Return the [x, y] coordinate for the center point of the cell that contains the specified text.  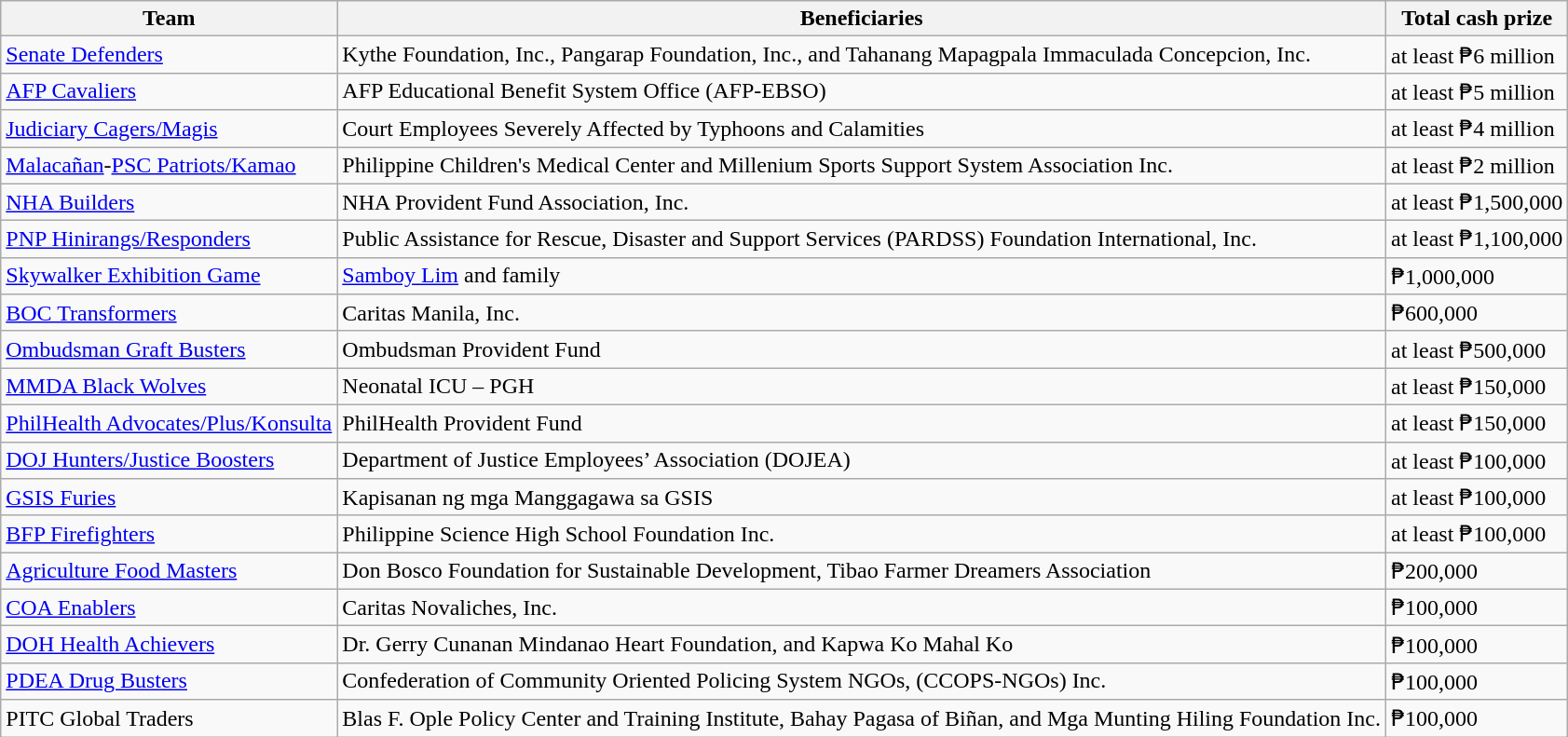
at least ₱500,000 [1478, 349]
COA Enablers [170, 607]
₱1,000,000 [1478, 276]
Total cash prize [1478, 19]
BOC Transformers [170, 313]
Ombudsman Graft Busters [170, 349]
at least ₱5 million [1478, 91]
Don Bosco Foundation for Sustainable Development, Tibao Farmer Dreamers Association [862, 571]
Department of Justice Employees’ Association (DOJEA) [862, 460]
Agriculture Food Masters [170, 571]
Skywalker Exhibition Game [170, 276]
Blas F. Ople Policy Center and Training Institute, Bahay Pagasa of Biñan, and Mga Munting Hiling Foundation Inc. [862, 718]
Caritas Novaliches, Inc. [862, 607]
at least ₱4 million [1478, 129]
Kythe Foundation, Inc., Pangarap Foundation, Inc., and Tahanang Mapagpala Immaculada Concepcion, Inc. [862, 55]
₱200,000 [1478, 571]
AFP Cavaliers [170, 91]
Philippine Children's Medical Center and Millenium Sports Support System Association Inc. [862, 166]
Team [170, 19]
PNP Hinirangs/Responders [170, 239]
NHA Builders [170, 202]
Ombudsman Provident Fund [862, 349]
NHA Provident Fund Association, Inc. [862, 202]
PITC Global Traders [170, 718]
at least ₱2 million [1478, 166]
Caritas Manila, Inc. [862, 313]
Malacañan-PSC Patriots/Kamao [170, 166]
AFP Educational Benefit System Office (AFP-EBSO) [862, 91]
DOH Health Achievers [170, 645]
Dr. Gerry Cunanan Mindanao Heart Foundation, and Kapwa Ko Mahal Ko [862, 645]
Philippine Science High School Foundation Inc. [862, 534]
at least ₱6 million [1478, 55]
PDEA Drug Busters [170, 681]
Court Employees Severely Affected by Typhoons and Calamities [862, 129]
MMDA Black Wolves [170, 387]
Neonatal ICU – PGH [862, 387]
BFP Firefighters [170, 534]
GSIS Furies [170, 498]
at least ₱1,100,000 [1478, 239]
PhilHealth Advocates/Plus/Konsulta [170, 423]
PhilHealth Provident Fund [862, 423]
Senate Defenders [170, 55]
Kapisanan ng mga Manggagawa sa GSIS [862, 498]
DOJ Hunters/Justice Boosters [170, 460]
Confederation of Community Oriented Policing System NGOs, (CCOPS-NGOs) Inc. [862, 681]
at least ₱1,500,000 [1478, 202]
Public Assistance for Rescue, Disaster and Support Services (PARDSS) Foundation International, Inc. [862, 239]
Judiciary Cagers/Magis [170, 129]
Samboy Lim and family [862, 276]
Beneficiaries [862, 19]
₱600,000 [1478, 313]
